Find where the given text appears and provide that cell's center as (x, y) coordinate. 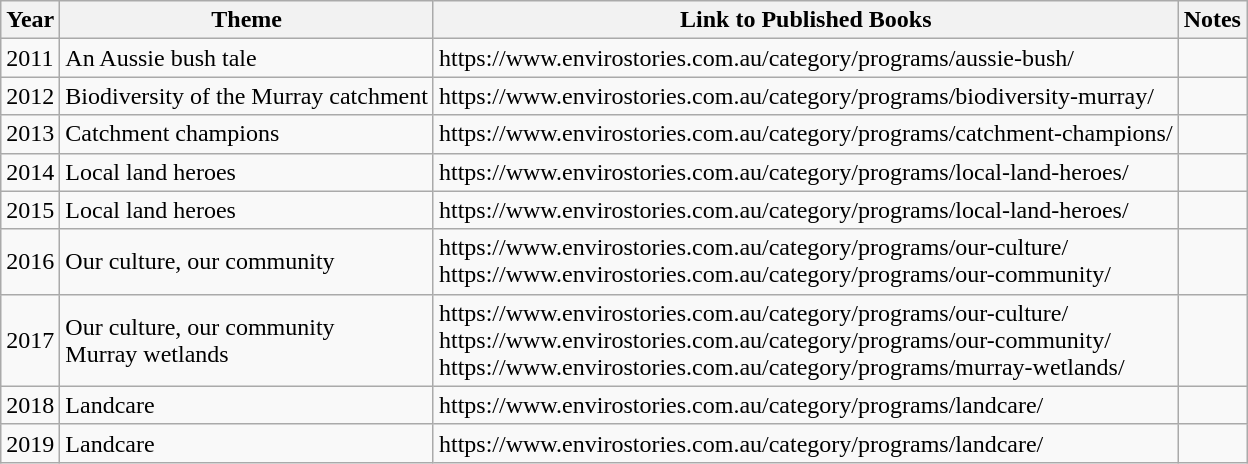
Year (30, 20)
2017 (30, 340)
2013 (30, 134)
Our culture, our community (247, 262)
2016 (30, 262)
Catchment champions (247, 134)
An Aussie bush tale (247, 58)
Notes (1212, 20)
2012 (30, 96)
https://www.envirostories.com.au/category/programs/aussie-bush/ (806, 58)
2014 (30, 172)
Theme (247, 20)
https://www.envirostories.com.au/category/programs/catchment-champions/ (806, 134)
Our culture, our communityMurray wetlands (247, 340)
Biodiversity of the Murray catchment (247, 96)
https://www.envirostories.com.au/category/programs/biodiversity-murray/ (806, 96)
2018 (30, 405)
2019 (30, 443)
2015 (30, 210)
Link to Published Books (806, 20)
https://www.envirostories.com.au/category/programs/our-culture/https://www.envirostories.com.au/category/programs/our-community/ (806, 262)
2011 (30, 58)
